Scan for the cell matching the given text and deliver its [x, y] coordinate at center. 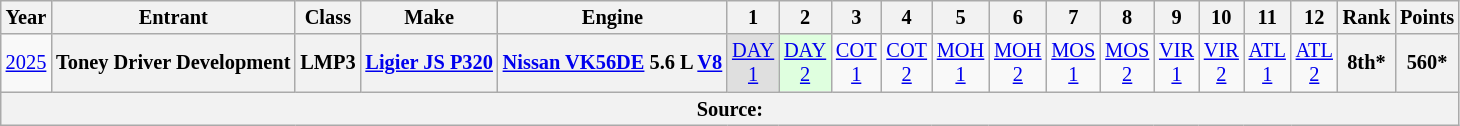
VIR2 [1222, 63]
4 [906, 17]
2025 [26, 63]
MOH1 [960, 63]
Entrant [173, 17]
10 [1222, 17]
ATL2 [1314, 63]
COT2 [906, 63]
MOH2 [1018, 63]
MOS1 [1073, 63]
8th* [1366, 63]
LMP3 [328, 63]
11 [1268, 17]
Nissan VK56DE 5.6 L V8 [612, 63]
1 [753, 17]
5 [960, 17]
Rank [1366, 17]
Points [1427, 17]
COT1 [856, 63]
Toney Driver Development [173, 63]
Class [328, 17]
7 [1073, 17]
3 [856, 17]
Year [26, 17]
Ligier JS P320 [428, 63]
6 [1018, 17]
12 [1314, 17]
DAY2 [805, 63]
8 [1127, 17]
9 [1176, 17]
VIR1 [1176, 63]
DAY1 [753, 63]
ATL1 [1268, 63]
Engine [612, 17]
2 [805, 17]
MOS2 [1127, 63]
Source: [730, 109]
560* [1427, 63]
Make [428, 17]
